Determine the (x, y) coordinate at the center of the cell enclosing the given text.  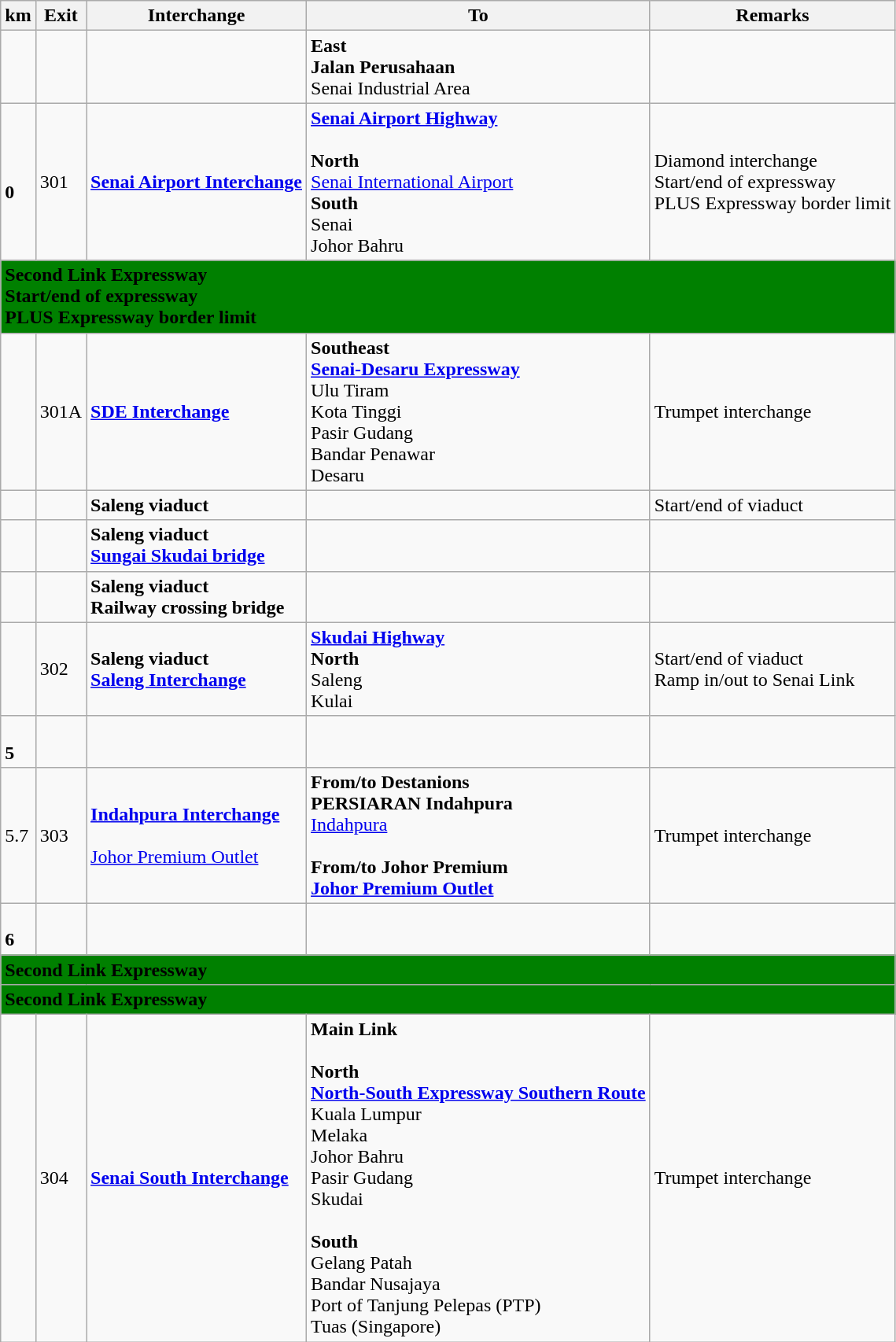
301 (61, 182)
Indahpura Interchange Johor Premium Outlet (197, 835)
Senai South Interchange (197, 1178)
0 (18, 182)
Remarks (772, 16)
Saleng viaductRailway crossing bridge (197, 596)
To (478, 16)
5 (18, 741)
303 (61, 835)
5.7 (18, 835)
Senai Airport HighwayNorth Senai International Airport South Senai Johor Bahru (478, 182)
6 (18, 928)
Exit (61, 16)
Southeast Senai-Desaru Expressway Ulu Tiram Kota Tinggi Pasir Gudang Bandar Penawar Desaru (478, 411)
302 (61, 669)
SDE Interchange (197, 411)
Saleng viaduct (197, 505)
From/to DestanionsPERSIARAN IndahpuraIndahpuraFrom/to Johor Premium Johor Premium Outlet (478, 835)
301A (61, 411)
Start/end of viaductRamp in/out to Senai Link (772, 669)
Second Link ExpresswayStart/end of expresswayPLUS Expressway border limit (448, 297)
Senai Airport Interchange (197, 182)
Saleng viaductSaleng Interchange (197, 669)
Diamond interchangeStart/end of expresswayPLUS Expressway border limit (772, 182)
km (18, 16)
Interchange (197, 16)
Skudai HighwayNorthSalengKulai (478, 669)
Saleng viaductSungai Skudai bridge (197, 546)
Start/end of viaduct (772, 505)
EastJalan PerusahaanSenai Industrial Area (478, 67)
304 (61, 1178)
